Identify which cell holds the provided text, then report its [x, y] central coordinate. 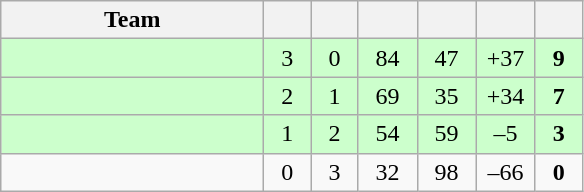
98 [446, 172]
84 [388, 58]
59 [446, 134]
9 [558, 58]
54 [388, 134]
Team [132, 20]
–5 [506, 134]
+37 [506, 58]
7 [558, 96]
+34 [506, 96]
47 [446, 58]
69 [388, 96]
32 [388, 172]
35 [446, 96]
–66 [506, 172]
